For the text-containing cell, return its midpoint in (x, y) coordinate format. 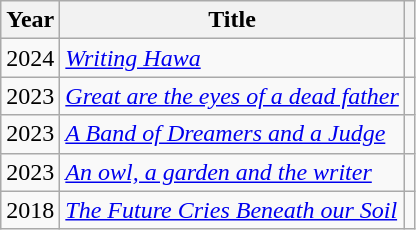
Great are the eyes of a dead father (232, 96)
Title (232, 20)
An owl, a garden and the writer (232, 172)
A Band of Dreamers and a Judge (232, 134)
The Future Cries Beneath our Soil (232, 210)
2018 (30, 210)
Writing Hawa (232, 58)
2024 (30, 58)
Year (30, 20)
